Identify which cell holds the provided text, then report its [x, y] central coordinate. 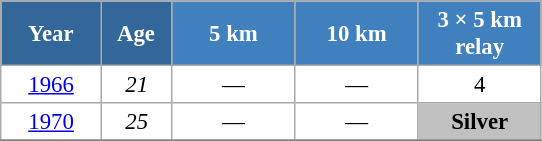
21 [136, 85]
1966 [52, 85]
Age [136, 34]
4 [480, 85]
Year [52, 34]
3 × 5 km relay [480, 34]
10 km [356, 34]
Silver [480, 122]
5 km [234, 34]
25 [136, 122]
1970 [52, 122]
